Determine the [X, Y] coordinate at the center of the cell enclosing the given text.  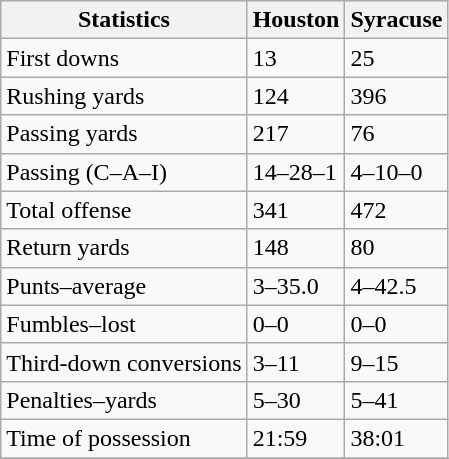
472 [396, 210]
9–15 [396, 362]
396 [396, 96]
First downs [124, 58]
124 [296, 96]
Penalties–yards [124, 400]
148 [296, 248]
38:01 [396, 438]
Passing yards [124, 134]
3–35.0 [296, 286]
Syracuse [396, 20]
80 [396, 248]
Passing (C–A–I) [124, 172]
341 [296, 210]
25 [396, 58]
Punts–average [124, 286]
4–10–0 [396, 172]
Third-down conversions [124, 362]
Return yards [124, 248]
5–41 [396, 400]
Rushing yards [124, 96]
Fumbles–lost [124, 324]
4–42.5 [396, 286]
Time of possession [124, 438]
217 [296, 134]
13 [296, 58]
14–28–1 [296, 172]
5–30 [296, 400]
3–11 [296, 362]
Total offense [124, 210]
Statistics [124, 20]
76 [396, 134]
21:59 [296, 438]
Houston [296, 20]
